Return (X, Y) of the center of cell containing provided text 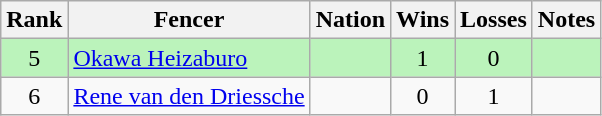
Wins (423, 20)
Losses (494, 20)
5 (34, 58)
6 (34, 96)
Rank (34, 20)
Okawa Heizaburo (189, 58)
Rene van den Driessche (189, 96)
Notes (566, 20)
Nation (350, 20)
Fencer (189, 20)
